Extract the (x, y) coordinate from the center of the cell holding the provided text.  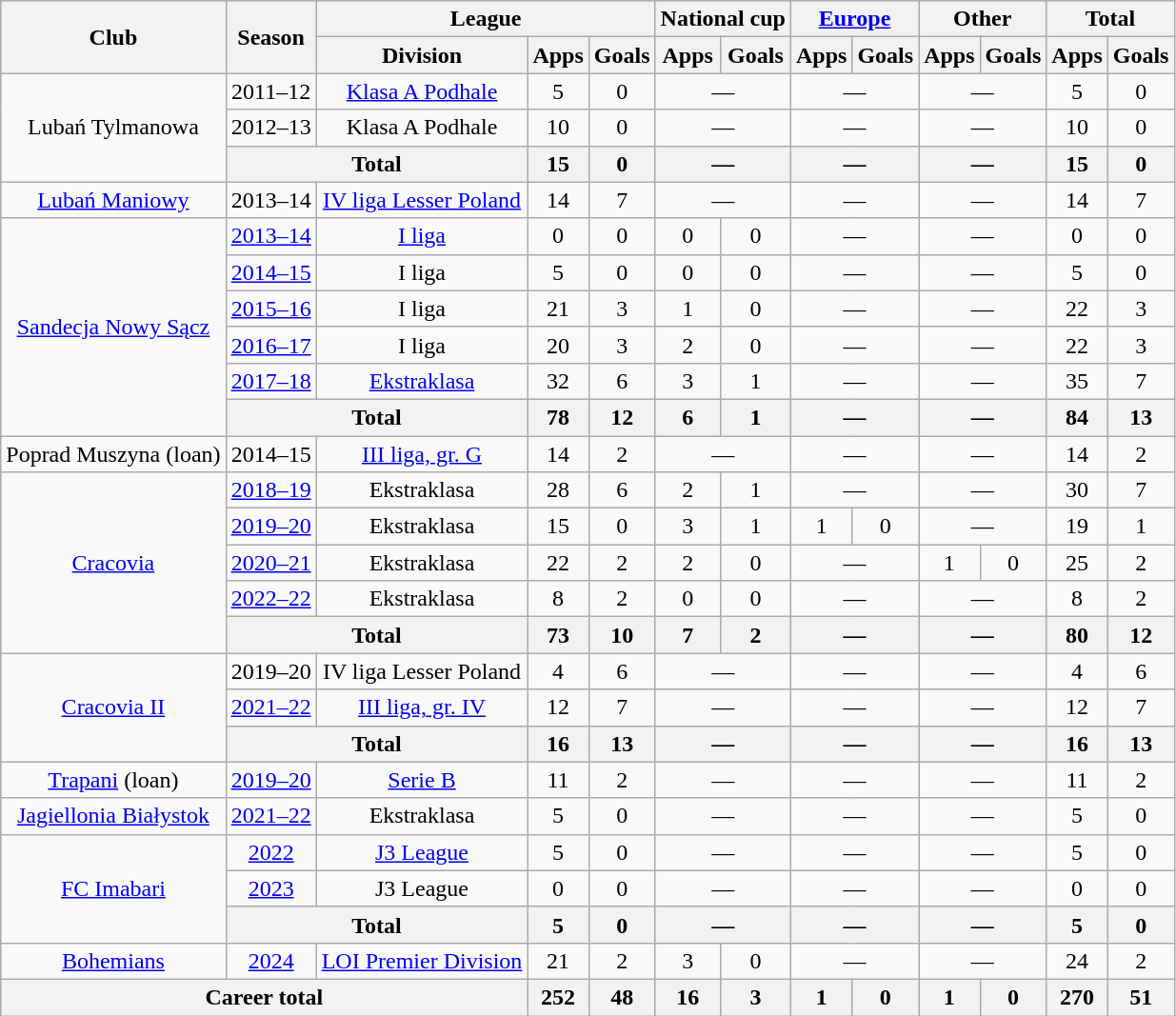
2022–22 (270, 599)
2017–18 (270, 381)
73 (558, 635)
35 (1077, 381)
Poprad Muszyna (loan) (113, 454)
Cracovia II (113, 707)
National cup (723, 19)
30 (1077, 490)
FC Imabari (113, 888)
2022 (270, 852)
25 (1077, 563)
III liga, gr. IV (422, 707)
Cracovia (113, 563)
Jagiellonia Białystok (113, 816)
2020–21 (270, 563)
Serie B (422, 780)
24 (1077, 961)
Other (983, 19)
Trapani (loan) (113, 780)
Division (422, 55)
28 (558, 490)
32 (558, 381)
Sandecja Nowy Sącz (113, 327)
Bohemians (113, 961)
Lubań Maniowy (113, 200)
20 (558, 345)
2024 (270, 961)
2018–19 (270, 490)
2015–16 (270, 309)
80 (1077, 635)
Season (270, 37)
252 (558, 997)
48 (622, 997)
III liga, gr. G (422, 454)
270 (1077, 997)
League (486, 19)
78 (558, 417)
2016–17 (270, 345)
84 (1077, 417)
LOI Premier Division (422, 961)
2011–12 (270, 91)
Club (113, 37)
2023 (270, 888)
Career total (265, 997)
Lubań Tylmanowa (113, 128)
19 (1077, 527)
2012–13 (270, 128)
51 (1141, 997)
Europe (854, 19)
